Search for the cell housing the specified text and yield its [x, y] center coordinate. 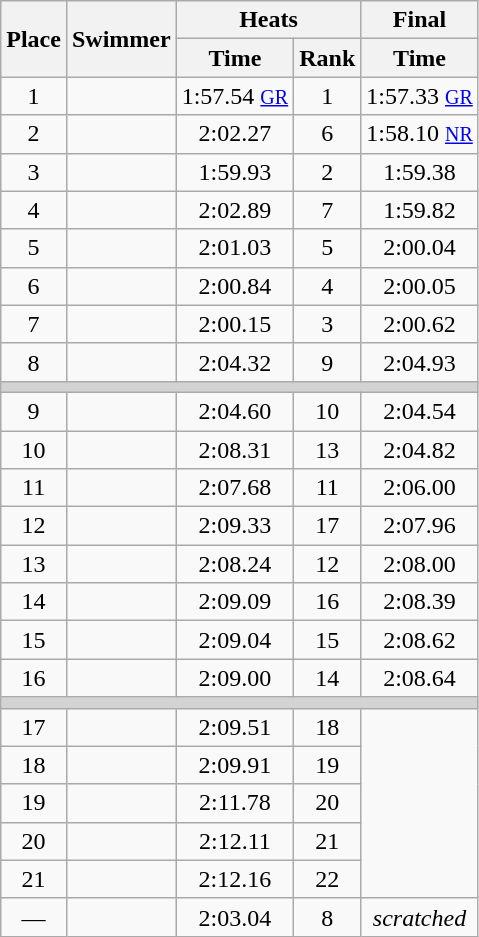
2:01.03 [235, 248]
2:04.93 [420, 362]
2:07.96 [420, 526]
2:00.05 [420, 286]
2:00.84 [235, 286]
1:57.33 GR [420, 96]
Final [420, 20]
2:09.00 [235, 678]
— [34, 917]
scratched [420, 917]
2:08.39 [420, 602]
2:04.54 [420, 411]
2:07.68 [235, 488]
2:08.64 [420, 678]
2:08.00 [420, 564]
2:02.89 [235, 210]
2:04.32 [235, 362]
2:09.04 [235, 640]
2:04.82 [420, 449]
1:59.38 [420, 172]
1:58.10 NR [420, 134]
Heats [268, 20]
2:08.62 [420, 640]
2:04.60 [235, 411]
2:00.15 [235, 324]
2:09.91 [235, 765]
1:59.93 [235, 172]
2:02.27 [235, 134]
Swimmer [121, 39]
2:09.09 [235, 602]
2:08.31 [235, 449]
2:00.62 [420, 324]
2:09.33 [235, 526]
1:57.54 GR [235, 96]
2:12.16 [235, 879]
2:11.78 [235, 803]
2:06.00 [420, 488]
2:12.11 [235, 841]
2:03.04 [235, 917]
1:59.82 [420, 210]
Rank [328, 58]
2:00.04 [420, 248]
2:09.51 [235, 727]
2:08.24 [235, 564]
22 [328, 879]
Place [34, 39]
